Return the [X, Y] coordinate for the center point of the cell that contains the specified text.  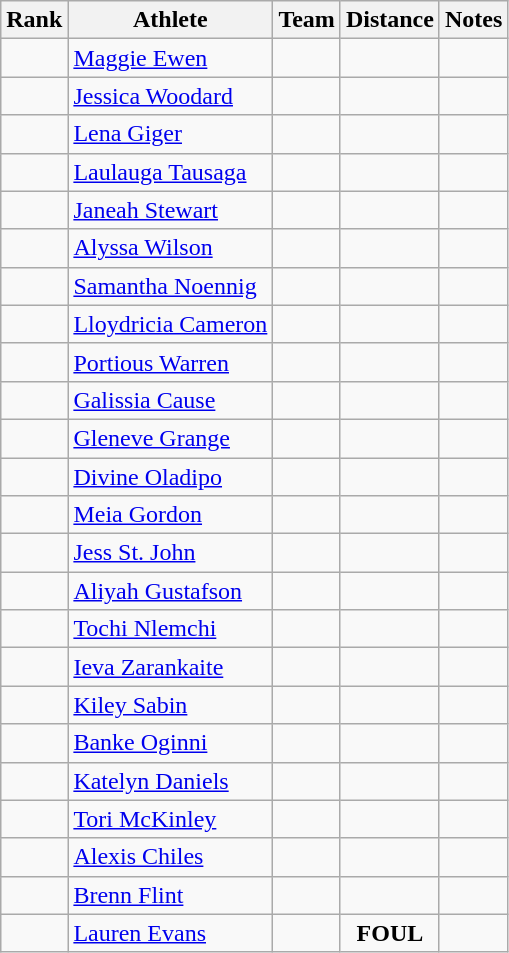
Ieva Zarankaite [170, 667]
Rank [34, 20]
Lena Giger [170, 134]
Lauren Evans [170, 933]
Alexis Chiles [170, 857]
Gleneve Grange [170, 438]
Portious Warren [170, 362]
Galissia Cause [170, 400]
Janeah Stewart [170, 210]
Katelyn Daniels [170, 781]
Jess St. John [170, 553]
Samantha Noennig [170, 286]
Distance [390, 20]
Laulauga Tausaga [170, 172]
Banke Oginni [170, 743]
Notes [473, 20]
Aliyah Gustafson [170, 591]
Meia Gordon [170, 515]
FOUL [390, 933]
Athlete [170, 20]
Lloydricia Cameron [170, 324]
Tochi Nlemchi [170, 629]
Brenn Flint [170, 895]
Alyssa Wilson [170, 248]
Kiley Sabin [170, 705]
Maggie Ewen [170, 58]
Jessica Woodard [170, 96]
Tori McKinley [170, 819]
Team [307, 20]
Divine Oladipo [170, 477]
